Find where the given text appears and provide that cell's center as (x, y) coordinate. 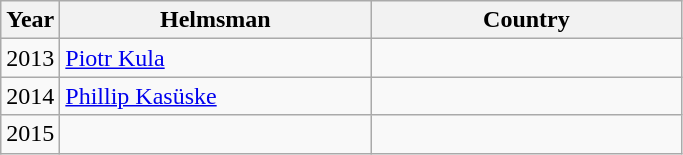
Phillip Kasüske (216, 96)
Piotr Kula (216, 58)
Helmsman (216, 20)
2015 (30, 134)
2014 (30, 96)
2013 (30, 58)
Year (30, 20)
Country (526, 20)
